Detect which cell encompasses the target text, then output its [X, Y] center coordinate. 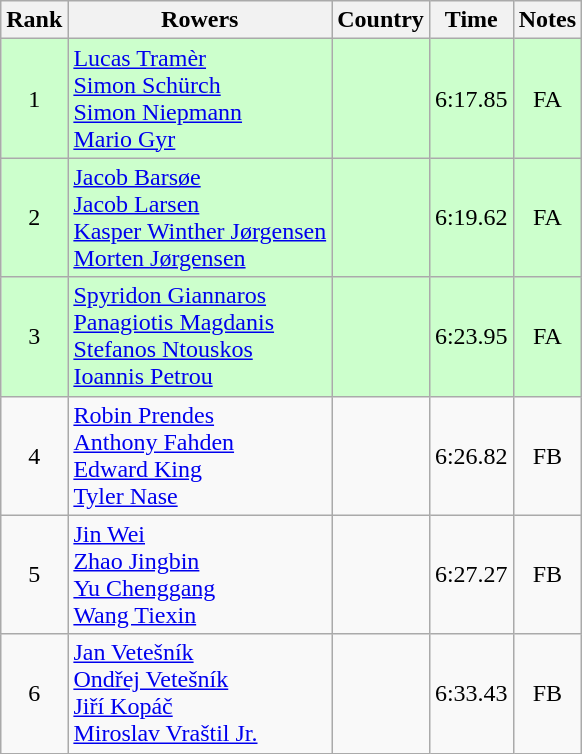
6:17.85 [471, 98]
Jin WeiZhao JingbinYu ChenggangWang Tiexin [200, 574]
6 [34, 694]
Jacob BarsøeJacob LarsenKasper Winther JørgensenMorten Jørgensen [200, 218]
5 [34, 574]
Time [471, 20]
Notes [547, 20]
6:19.62 [471, 218]
Robin PrendesAnthony FahdenEdward KingTyler Nase [200, 456]
Country [381, 20]
6:33.43 [471, 694]
Rank [34, 20]
Jan VetešníkOndřej VetešníkJiří KopáčMiroslav Vraštil Jr. [200, 694]
6:23.95 [471, 336]
2 [34, 218]
1 [34, 98]
Lucas TramèrSimon SchürchSimon NiepmannMario Gyr [200, 98]
Spyridon GiannarosPanagiotis MagdanisStefanos NtouskosIoannis Petrou [200, 336]
Rowers [200, 20]
6:26.82 [471, 456]
3 [34, 336]
6:27.27 [471, 574]
4 [34, 456]
